Determine the [X, Y] coordinate at the center of the cell enclosing the given text.  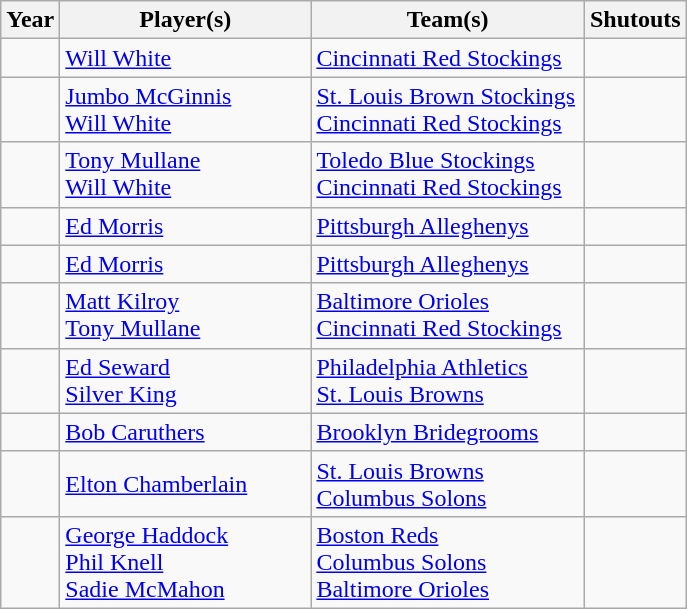
St. Louis BrownsColumbus Solons [448, 484]
Cincinnati Red Stockings [448, 58]
Jumbo McGinnisWill White [186, 110]
St. Louis Brown StockingsCincinnati Red Stockings [448, 110]
Shutouts [635, 20]
Boston RedsColumbus SolonsBaltimore Orioles [448, 562]
Ed SewardSilver King [186, 380]
Elton Chamberlain [186, 484]
Baltimore OriolesCincinnati Red Stockings [448, 316]
Philadelphia AthleticsSt. Louis Browns [448, 380]
Tony MullaneWill White [186, 174]
Matt KilroyTony Mullane [186, 316]
George HaddockPhil KnellSadie McMahon [186, 562]
Toledo Blue StockingsCincinnati Red Stockings [448, 174]
Year [30, 20]
Will White [186, 58]
Team(s) [448, 20]
Player(s) [186, 20]
Bob Caruthers [186, 432]
Brooklyn Bridegrooms [448, 432]
